Provide the [x, y] coordinate of the cell's center where the given text is located.  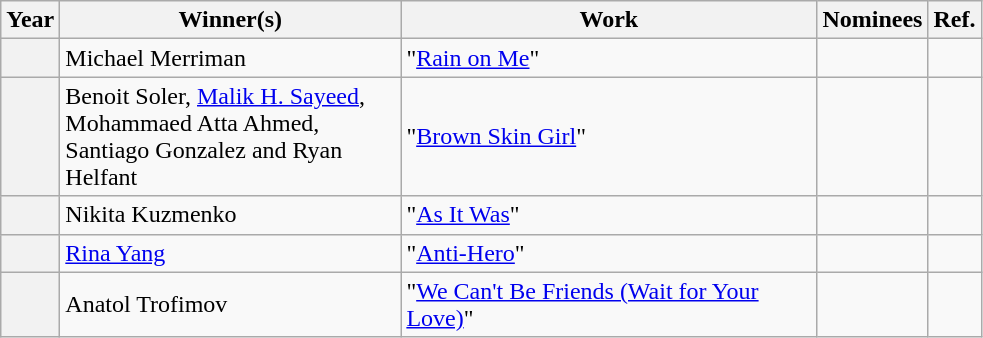
Benoit Soler, Malik H. Sayeed, Mohammaed Atta Ahmed, Santiago Gonzalez and Ryan Helfant [230, 136]
"As It Was" [609, 215]
Work [609, 20]
Nominees [872, 20]
Rina Yang [230, 253]
Nikita Kuzmenko [230, 215]
"Rain on Me" [609, 58]
"Brown Skin Girl" [609, 136]
"We Can't Be Friends (Wait for Your Love)" [609, 304]
Michael Merriman [230, 58]
"Anti-Hero" [609, 253]
Anatol Trofimov [230, 304]
Year [30, 20]
Ref. [954, 20]
Winner(s) [230, 20]
